Scan for the cell matching the given text and deliver its (X, Y) coordinate at center. 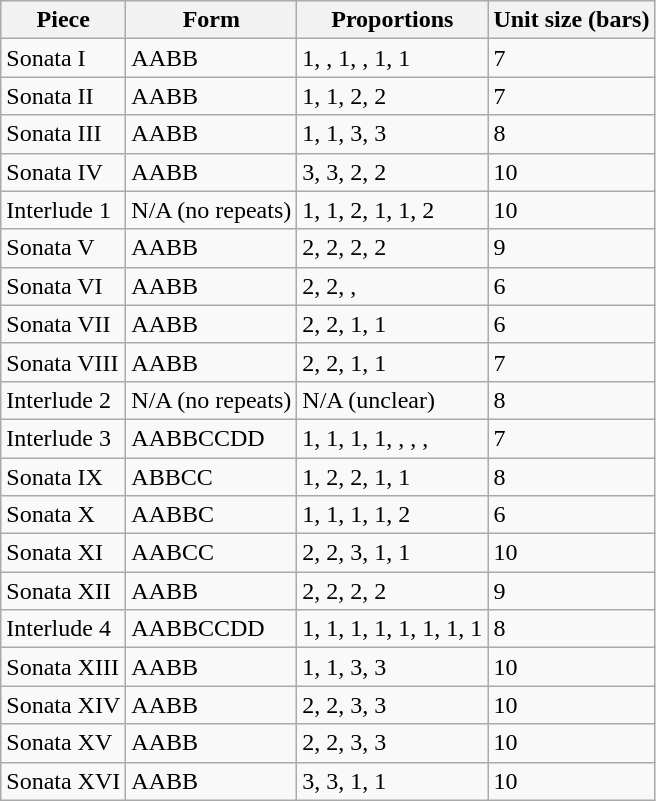
Sonata II (64, 96)
Sonata XIII (64, 667)
1, 1, 2, 2 (392, 96)
Sonata IX (64, 477)
Sonata VI (64, 286)
AABBC (212, 515)
2, 2, , (392, 286)
2, 2, 3, 1, 1 (392, 553)
N/A (unclear) (392, 400)
Sonata III (64, 134)
Sonata XVI (64, 781)
Sonata XII (64, 591)
Sonata XIV (64, 705)
Sonata X (64, 515)
1, 1, 1, 1, , , , (392, 438)
Interlude 2 (64, 400)
Proportions (392, 20)
1, , 1, , 1, 1 (392, 58)
Sonata XV (64, 743)
Sonata VIII (64, 362)
Sonata V (64, 248)
Sonata I (64, 58)
ABBCC (212, 477)
1, 1, 1, 1, 2 (392, 515)
1, 1, 1, 1, 1, 1, 1, 1 (392, 629)
Sonata XI (64, 553)
Piece (64, 20)
1, 1, 2, 1, 1, 2 (392, 210)
Form (212, 20)
1, 2, 2, 1, 1 (392, 477)
Sonata IV (64, 172)
Interlude 1 (64, 210)
Unit size (bars) (572, 20)
AABCC (212, 553)
3, 3, 2, 2 (392, 172)
3, 3, 1, 1 (392, 781)
Sonata VII (64, 324)
Interlude 3 (64, 438)
Interlude 4 (64, 629)
